Search for the cell housing the specified text and yield its (x, y) center coordinate. 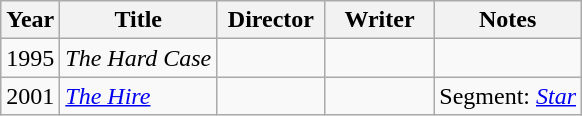
Title (138, 20)
Notes (508, 20)
Director (272, 20)
Writer (380, 20)
Year (30, 20)
2001 (30, 96)
Segment: Star (508, 96)
The Hard Case (138, 58)
The Hire (138, 96)
1995 (30, 58)
